Output the [x, y] coordinate of the center of the cell containing the given text.  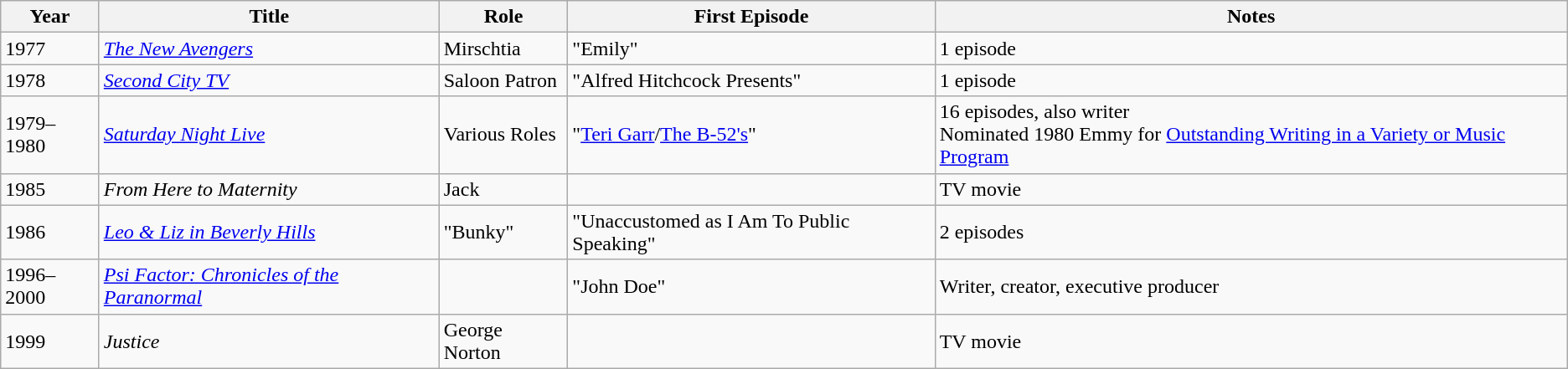
Jack [503, 189]
16 episodes, also writerNominated 1980 Emmy for Outstanding Writing in a Variety or Music Program [1251, 135]
Notes [1251, 17]
Saloon Patron [503, 80]
From Here to Maternity [269, 189]
The New Avengers [269, 49]
Second City TV [269, 80]
Saturday Night Live [269, 135]
Year [50, 17]
"John Doe" [751, 286]
1978 [50, 80]
Writer, creator, executive producer [1251, 286]
"Alfred Hitchcock Presents" [751, 80]
Psi Factor: Chronicles of the Paranormal [269, 286]
"Emily" [751, 49]
Title [269, 17]
1977 [50, 49]
2 episodes [1251, 233]
Justice [269, 341]
1986 [50, 233]
1985 [50, 189]
1979–1980 [50, 135]
Various Roles [503, 135]
Leo & Liz in Beverly Hills [269, 233]
George Norton [503, 341]
"Teri Garr/The B-52's" [751, 135]
Role [503, 17]
1999 [50, 341]
1996–2000 [50, 286]
First Episode [751, 17]
"Bunky" [503, 233]
"Unaccustomed as I Am To Public Speaking" [751, 233]
Mirschtia [503, 49]
